For the text-containing cell, return its midpoint in (x, y) coordinate format. 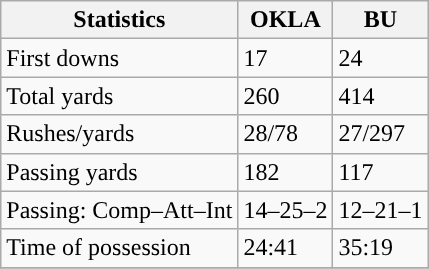
35:19 (380, 248)
17 (286, 58)
BU (380, 20)
24 (380, 58)
12–21–1 (380, 210)
Passing yards (120, 172)
28/78 (286, 134)
OKLA (286, 20)
27/297 (380, 134)
182 (286, 172)
24:41 (286, 248)
Time of possession (120, 248)
First downs (120, 58)
Passing: Comp–Att–Int (120, 210)
Total yards (120, 96)
414 (380, 96)
117 (380, 172)
Statistics (120, 20)
260 (286, 96)
14–25–2 (286, 210)
Rushes/yards (120, 134)
